Return the [x, y] coordinate for the center point of the cell that contains the specified text.  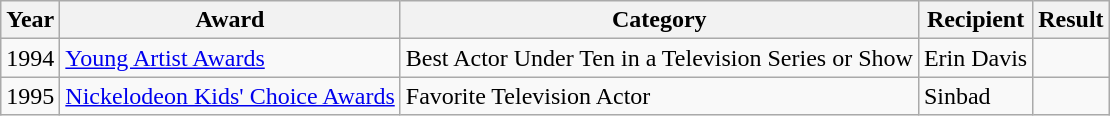
1995 [30, 96]
Result [1071, 20]
Recipient [975, 20]
Category [659, 20]
Award [230, 20]
Sinbad [975, 96]
Young Artist Awards [230, 58]
Nickelodeon Kids' Choice Awards [230, 96]
Favorite Television Actor [659, 96]
Year [30, 20]
1994 [30, 58]
Best Actor Under Ten in a Television Series or Show [659, 58]
Erin Davis [975, 58]
